Pinpoint the cell where the given text exists, returning its (X, Y) midpoint coordinate. 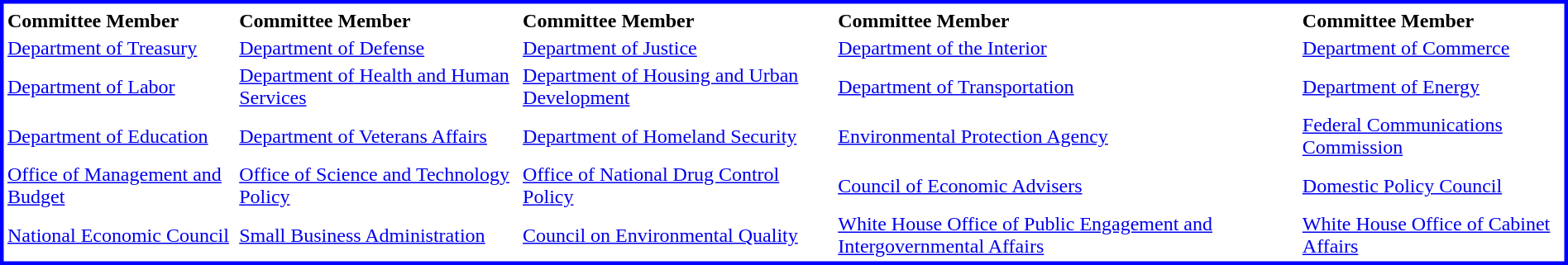
Department of Education (121, 135)
Department of Defense (379, 49)
Domestic Policy Council (1431, 185)
National Economic Council (121, 234)
Federal Communications Commission (1431, 135)
Department of Justice (678, 49)
Environmental Protection Agency (1068, 135)
Office of Management and Budget (121, 185)
Small Business Administration (379, 234)
Department of Commerce (1431, 49)
Office of Science and Technology Policy (379, 185)
Department of Transportation (1068, 86)
Council on Environmental Quality (678, 234)
White House Office of Cabinet Affairs (1431, 234)
Department of Housing and Urban Development (678, 86)
Department of Veterans Affairs (379, 135)
Department of Labor (121, 86)
Department of Treasury (121, 49)
Department of Health and Human Services (379, 86)
Department of the Interior (1068, 49)
White House Office of Public Engagement and Intergovernmental Affairs (1068, 234)
Department of Homeland Security (678, 135)
Council of Economic Advisers (1068, 185)
Department of Energy (1431, 86)
Office of National Drug Control Policy (678, 185)
